Return the [x, y] coordinate for the center point of the cell that contains the specified text.  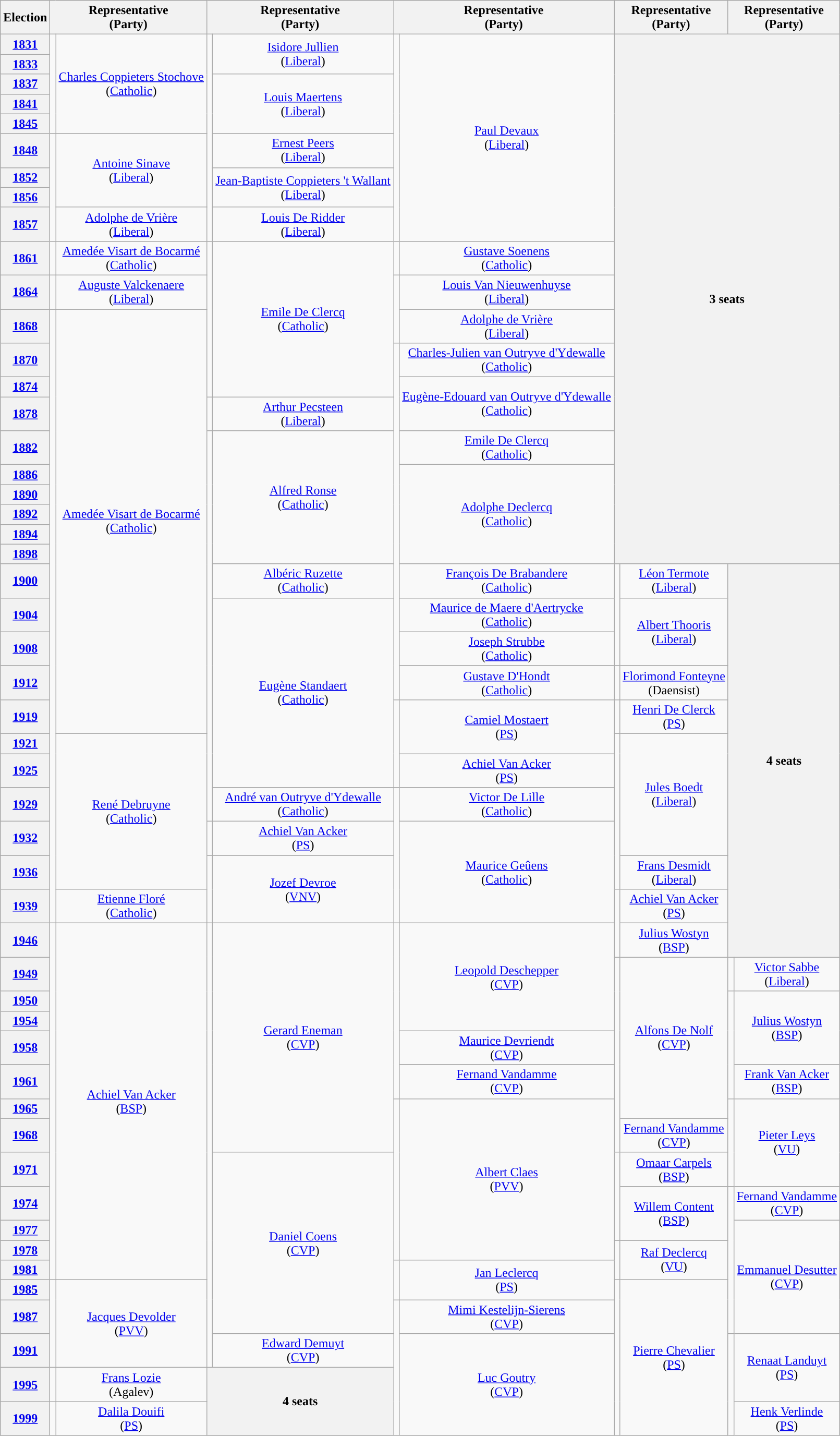
Isidore Jullien(Liberal) [303, 54]
Joseph Strubbe(Catholic) [507, 649]
Eugène Standaert(Catholic) [303, 693]
Renaat Landuyt(PS) [786, 1368]
Florimond Fonteyne(Daensist) [674, 682]
1921 [25, 743]
Charles Coppieters Stochove(Catholic) [131, 84]
3 seats [727, 299]
1929 [25, 804]
Adolphe Declercq(Catholic) [507, 514]
Pierre Chevalier(PS) [674, 1358]
1890 [25, 494]
1961 [25, 1082]
1919 [25, 717]
Frans Desmidt(Liberal) [674, 872]
Maurice de Maere d'Aertrycke(Catholic) [507, 614]
1886 [25, 475]
Mimi Kestelijn-Sierens(CVP) [507, 1317]
1936 [25, 872]
Willem Content(BSP) [674, 1213]
1898 [25, 554]
Maurice Devriendt(CVP) [507, 1047]
1950 [25, 1001]
1864 [25, 292]
Henri De Clerck(PS) [674, 717]
1912 [25, 682]
1878 [25, 414]
1946 [25, 940]
Daniel Coens(CVP) [303, 1242]
Maurice Geûens(Catholic) [507, 872]
Achiel Van Acker(BSP) [131, 1102]
1900 [25, 581]
1837 [25, 84]
1841 [25, 104]
1904 [25, 614]
Arthur Pecsteen(Liberal) [303, 414]
1985 [25, 1290]
Pieter Leys(VU) [786, 1142]
Camiel Mostaert(PS) [507, 726]
François De Brabandere(Catholic) [507, 581]
Paul Devaux(Liberal) [507, 138]
1892 [25, 514]
Jan Leclercq(PS) [507, 1280]
Albert Claes(PVV) [507, 1179]
1856 [25, 197]
Gustave Soenens(Catholic) [507, 258]
1831 [25, 44]
Victor De Lille(Catholic) [507, 804]
1995 [25, 1384]
Ernest Peers(Liberal) [303, 150]
Henk Verlinde(PS) [786, 1419]
1949 [25, 974]
Jozef Devroe(VNV) [303, 889]
Victor Sabbe(Liberal) [786, 974]
1861 [25, 258]
1999 [25, 1419]
Leopold Deschepper(CVP) [507, 977]
1857 [25, 224]
1971 [25, 1169]
Louis De Ridder(Liberal) [303, 224]
Antoine Sinave(Liberal) [131, 170]
1974 [25, 1203]
1868 [25, 325]
Alfred Ronse(Catholic) [303, 498]
Alfons De Nolf(CVP) [674, 1038]
1874 [25, 387]
1848 [25, 150]
Election [25, 18]
1852 [25, 177]
1845 [25, 124]
Jean-Baptiste Coppieters 't Wallant(Liberal) [303, 187]
1968 [25, 1135]
1939 [25, 907]
1991 [25, 1351]
Emmanuel Desutter(CVP) [786, 1277]
Louis Van Nieuwenhuyse(Liberal) [507, 292]
1987 [25, 1317]
1977 [25, 1230]
Louis Maertens(Liberal) [303, 104]
Léon Termote(Liberal) [674, 581]
Frans Lozie(Agalev) [131, 1384]
1978 [25, 1250]
1932 [25, 839]
Etienne Floré(Catholic) [131, 907]
René Debruyne(Catholic) [131, 811]
Raf Declercq(VU) [674, 1260]
Charles-Julien van Outryve d'Ydewalle(Catholic) [507, 360]
1870 [25, 360]
Gustave D'Hondt(Catholic) [507, 682]
1954 [25, 1021]
André van Outryve d'Ydewalle(Catholic) [303, 804]
1882 [25, 448]
Jules Boedt(Liberal) [674, 794]
1894 [25, 534]
1981 [25, 1270]
Omaar Carpels(BSP) [674, 1169]
Edward Demuyt(CVP) [303, 1351]
Luc Goutry(CVP) [507, 1384]
Jacques Devolder(PVV) [131, 1324]
1908 [25, 649]
1925 [25, 770]
1958 [25, 1047]
Gerard Eneman(CVP) [303, 1038]
Frank Van Acker(BSP) [786, 1082]
Eugène-Edouard van Outryve d'Ydewalle(Catholic) [507, 404]
Auguste Valckenaere(Liberal) [131, 292]
Albert Thooris(Liberal) [674, 632]
Albéric Ruzette(Catholic) [303, 581]
1833 [25, 64]
1965 [25, 1108]
Dalila Douifi(PS) [131, 1419]
